Identify which cell holds the provided text, then report its (x, y) central coordinate. 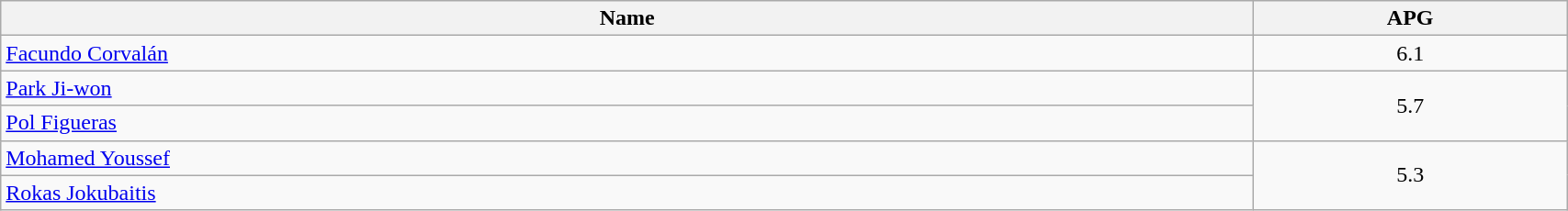
APG (1411, 18)
Facundo Corvalán (627, 53)
6.1 (1411, 53)
5.3 (1411, 175)
Park Ji-won (627, 88)
Name (627, 18)
Mohamed Youssef (627, 158)
Rokas Jokubaitis (627, 193)
Pol Figueras (627, 123)
5.7 (1411, 105)
